Return [X, Y] of the center of cell containing provided text 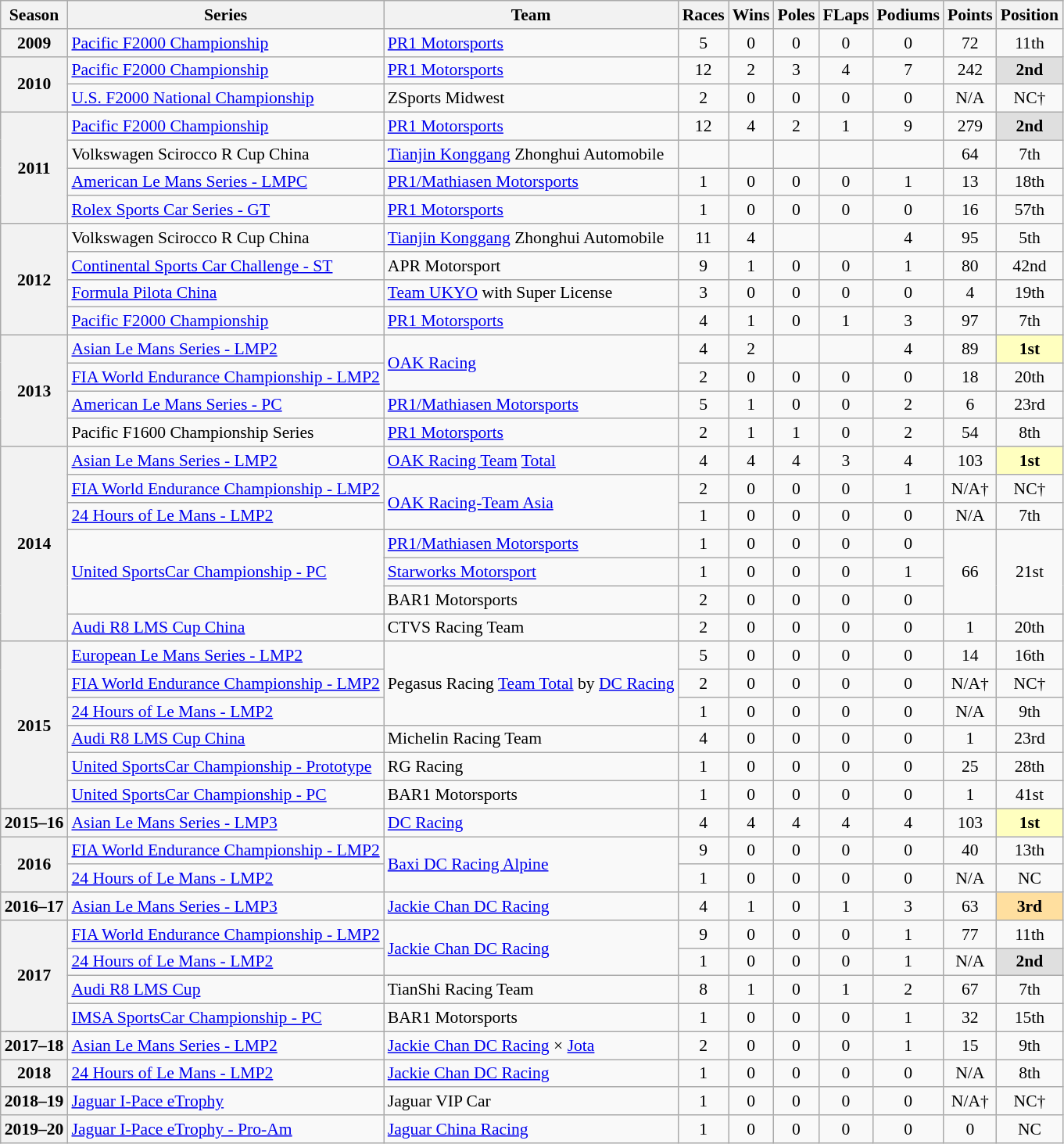
16th [1030, 656]
28th [1030, 767]
2009 [34, 43]
2017 [34, 976]
OAK Racing-Team Asia [532, 502]
Baxi DC Racing Alpine [532, 865]
95 [970, 238]
Points [970, 15]
13th [1030, 851]
72 [970, 43]
5th [1030, 238]
Jaguar China Racing [532, 1129]
6 [970, 405]
Podiums [908, 15]
Jaguar VIP Car [532, 1102]
42nd [1030, 266]
32 [970, 1018]
2012 [34, 279]
242 [970, 70]
13 [970, 182]
American Le Mans Series - LMPC [225, 182]
Team UKYO with Super License [532, 293]
Jaguar I-Pace eTrophy [225, 1102]
25 [970, 767]
3rd [1030, 906]
OAK Racing [532, 363]
Formula Pilota China [225, 293]
OAK Racing Team Total [532, 461]
15th [1030, 1018]
ZSports Midwest [532, 99]
80 [970, 266]
89 [970, 350]
Position [1030, 15]
Wins [751, 15]
279 [970, 127]
2017–18 [34, 1045]
18 [970, 377]
2018 [34, 1074]
DC Racing [532, 823]
American Le Mans Series - PC [225, 405]
2013 [34, 391]
Team [532, 15]
63 [970, 906]
2016 [34, 865]
67 [970, 990]
8 [704, 990]
CTVS Racing Team [532, 628]
77 [970, 934]
18th [1030, 182]
64 [970, 154]
21st [1030, 572]
11 [704, 238]
40 [970, 851]
Jaguar I-Pace eTrophy - Pro-Am [225, 1129]
TianShi Racing Team [532, 990]
14 [970, 656]
2011 [34, 168]
66 [970, 572]
7 [908, 70]
54 [970, 433]
2014 [34, 544]
Pegasus Racing Team Total by DC Racing [532, 683]
IMSA SportsCar Championship - PC [225, 1018]
16 [970, 210]
Jackie Chan DC Racing × Jota [532, 1045]
United SportsCar Championship - Prototype [225, 767]
FLaps [846, 15]
European Le Mans Series - LMP2 [225, 656]
Season [34, 15]
RG Racing [532, 767]
Starworks Motorsport [532, 572]
APR Motorsport [532, 266]
Series [225, 15]
Rolex Sports Car Series - GT [225, 210]
2015 [34, 726]
Pacific F1600 Championship Series [225, 433]
97 [970, 321]
2015–16 [34, 823]
41st [1030, 795]
2018–19 [34, 1102]
15 [970, 1045]
2016–17 [34, 906]
2010 [34, 84]
57th [1030, 210]
Races [704, 15]
19th [1030, 293]
U.S. F2000 National Championship [225, 99]
Michelin Racing Team [532, 739]
Poles [796, 15]
2019–20 [34, 1129]
Audi R8 LMS Cup [225, 990]
Continental Sports Car Challenge - ST [225, 266]
